Detect which cell encompasses the target text, then output its [X, Y] center coordinate. 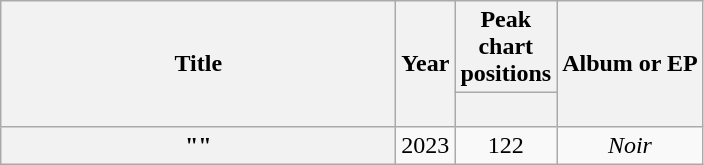
Album or EP [630, 64]
Noir [630, 145]
Title [198, 64]
Year [426, 64]
Peak chart positions [506, 47]
2023 [426, 145]
122 [506, 145]
"" [198, 145]
